Determine the [x, y] coordinate at the center of the cell enclosing the given text.  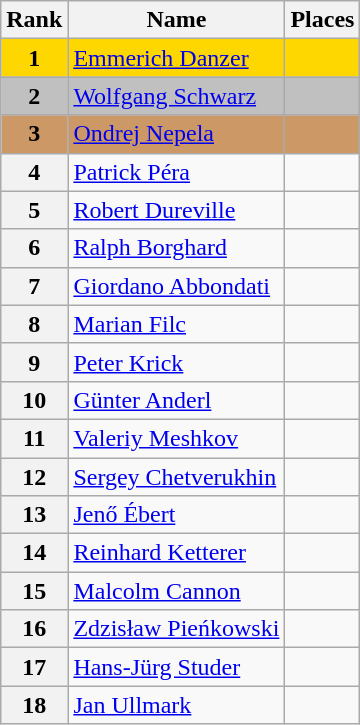
14 [34, 553]
6 [34, 248]
Jan Ullmark [176, 705]
Reinhard Ketterer [176, 553]
2 [34, 96]
Malcolm Cannon [176, 591]
12 [34, 477]
Ralph Borghard [176, 248]
Valeriy Meshkov [176, 438]
Patrick Péra [176, 172]
4 [34, 172]
Marian Filc [176, 324]
Emmerich Danzer [176, 58]
1 [34, 58]
Robert Dureville [176, 210]
Giordano Abbondati [176, 286]
Hans-Jürg Studer [176, 667]
Wolfgang Schwarz [176, 96]
Zdzisław Pieńkowski [176, 629]
Rank [34, 20]
Places [322, 20]
7 [34, 286]
Sergey Chetverukhin [176, 477]
16 [34, 629]
Ondrej Nepela [176, 134]
5 [34, 210]
18 [34, 705]
11 [34, 438]
Name [176, 20]
Günter Anderl [176, 400]
17 [34, 667]
10 [34, 400]
9 [34, 362]
3 [34, 134]
8 [34, 324]
Peter Krick [176, 362]
Jenő Ébert [176, 515]
13 [34, 515]
15 [34, 591]
